Pinpoint the cell where the given text exists, returning its (x, y) midpoint coordinate. 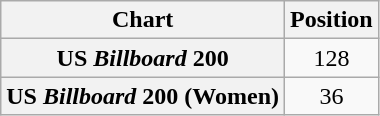
Chart (143, 20)
36 (332, 96)
US Billboard 200 (Women) (143, 96)
Position (332, 20)
US Billboard 200 (143, 58)
128 (332, 58)
